Scan for the cell matching the given text and deliver its [x, y] coordinate at center. 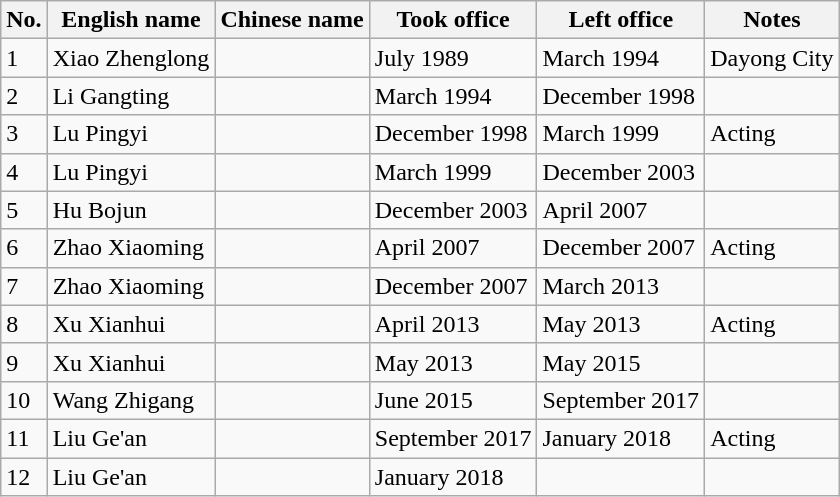
3 [24, 134]
4 [24, 172]
Chinese name [292, 20]
10 [24, 400]
Hu Bojun [131, 210]
Left office [621, 20]
June 2015 [453, 400]
9 [24, 362]
11 [24, 438]
May 2015 [621, 362]
Wang Zhigang [131, 400]
Dayong City [772, 58]
2 [24, 96]
6 [24, 248]
July 1989 [453, 58]
1 [24, 58]
English name [131, 20]
No. [24, 20]
Notes [772, 20]
Li Gangting [131, 96]
March 2013 [621, 286]
12 [24, 477]
April 2013 [453, 324]
5 [24, 210]
7 [24, 286]
8 [24, 324]
Xiao Zhenglong [131, 58]
Took office [453, 20]
